Find where the given text appears and provide that cell's center as (X, Y) coordinate. 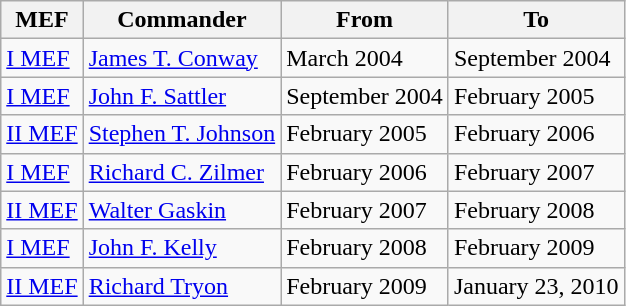
John F. Kelly (182, 248)
Commander (182, 20)
John F. Sattler (182, 96)
To (536, 20)
James T. Conway (182, 58)
March 2004 (365, 58)
Stephen T. Johnson (182, 134)
Richard Tryon (182, 286)
MEF (42, 20)
Walter Gaskin (182, 210)
January 23, 2010 (536, 286)
Richard C. Zilmer (182, 172)
From (365, 20)
